Capture the cell that displays the provided text and extract its [X, Y] central coordinate. 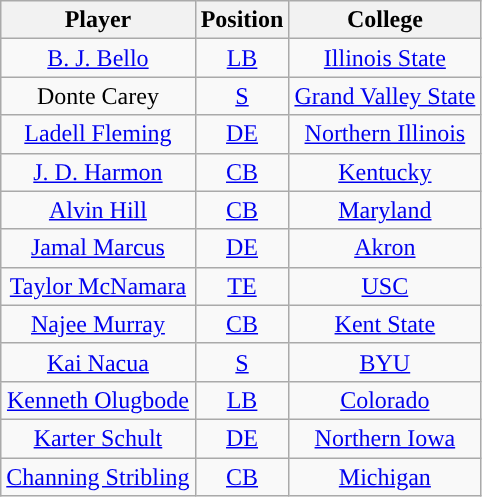
B. J. Bello [98, 58]
Alvin Hill [98, 210]
Maryland [385, 210]
Michigan [385, 477]
BYU [385, 362]
Channing Stribling [98, 477]
USC [385, 286]
Ladell Fleming [98, 134]
Kenneth Olugbode [98, 400]
Akron [385, 248]
J. D. Harmon [98, 172]
Northern Illinois [385, 134]
Kent State [385, 324]
Position [242, 20]
Grand Valley State [385, 96]
Illinois State [385, 58]
Player [98, 20]
Najee Murray [98, 324]
College [385, 20]
Kentucky [385, 172]
Taylor McNamara [98, 286]
TE [242, 286]
Northern Iowa [385, 438]
Donte Carey [98, 96]
Karter Schult [98, 438]
Jamal Marcus [98, 248]
Colorado [385, 400]
Kai Nacua [98, 362]
